Return [X, Y] of the center of cell containing provided text 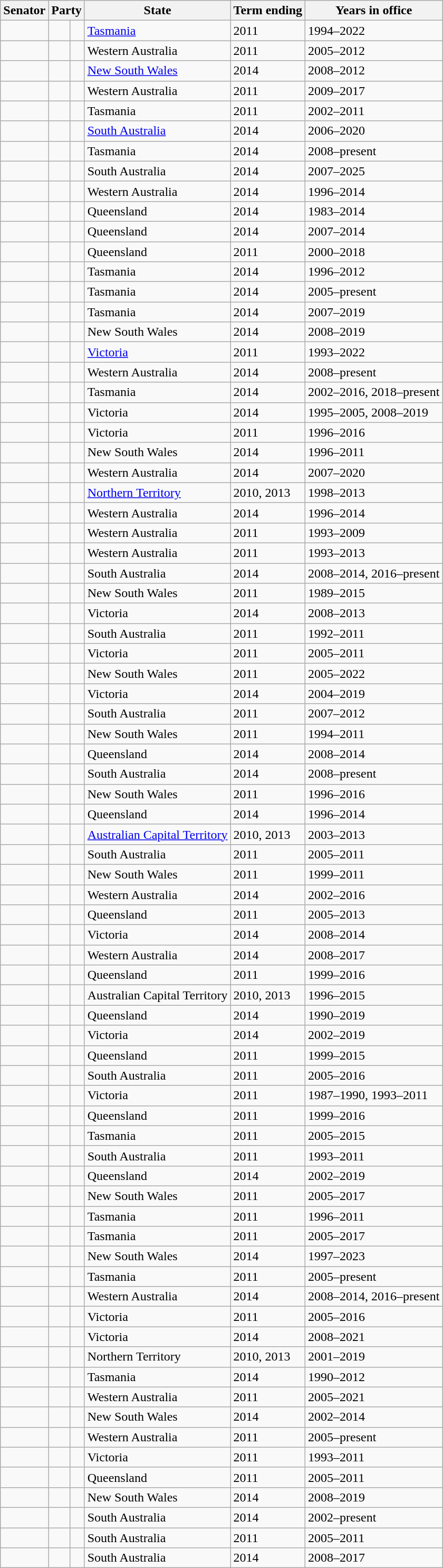
2007–2025 [374, 171]
Term ending [268, 11]
Senator [24, 11]
2007–2014 [374, 231]
2003–2013 [374, 834]
1996–2015 [374, 995]
1990–2019 [374, 1015]
1987–1990, 1993–2011 [374, 1095]
2001–2019 [374, 1357]
1993–2013 [374, 553]
2004–2019 [374, 694]
1994–2011 [374, 734]
Party [66, 11]
2002–2016, 2018–present [374, 392]
2007–2020 [374, 473]
2005–2013 [374, 915]
Years in office [374, 11]
1989–2015 [374, 593]
2005–2021 [374, 1397]
2002–2014 [374, 1417]
1998–2013 [374, 493]
2008–2013 [374, 613]
2008–2021 [374, 1337]
2002–2011 [374, 111]
1990–2012 [374, 1377]
2008–2012 [374, 71]
1993–2009 [374, 533]
2002–present [374, 1517]
1992–2011 [374, 634]
1997–2023 [374, 1257]
2005–2022 [374, 674]
2005–2015 [374, 1136]
2009–2017 [374, 91]
2006–2020 [374, 131]
1994–2022 [374, 31]
1993–2022 [374, 352]
1995–2005, 2008–2019 [374, 412]
2007–2019 [374, 312]
2000–2018 [374, 252]
1999–2011 [374, 874]
2007–2012 [374, 714]
2002–2016 [374, 895]
2005–2012 [374, 51]
1996–2012 [374, 272]
1983–2014 [374, 211]
1999–2015 [374, 1055]
State [157, 11]
